Pinpoint the cell where the given text exists, returning its [x, y] midpoint coordinate. 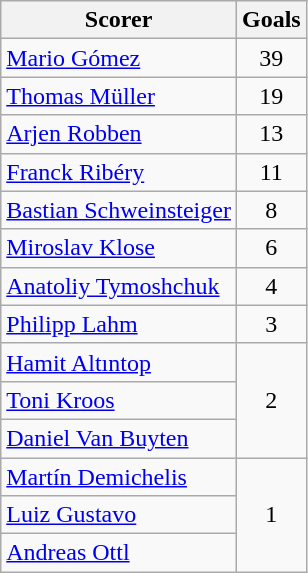
Thomas Müller [119, 96]
Franck Ribéry [119, 172]
6 [271, 248]
Luiz Gustavo [119, 515]
2 [271, 400]
Toni Kroos [119, 400]
4 [271, 286]
Daniel Van Buyten [119, 438]
Hamit Altıntop [119, 362]
Scorer [119, 20]
Goals [271, 20]
Miroslav Klose [119, 248]
Andreas Ottl [119, 553]
13 [271, 134]
8 [271, 210]
Bastian Schweinsteiger [119, 210]
Martín Demichelis [119, 477]
Philipp Lahm [119, 324]
1 [271, 515]
Anatoliy Tymoshchuk [119, 286]
11 [271, 172]
Mario Gómez [119, 58]
Arjen Robben [119, 134]
3 [271, 324]
39 [271, 58]
19 [271, 96]
